Determine the [X, Y] coordinate at the center of the cell enclosing the given text.  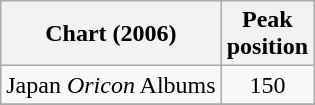
Chart (2006) [111, 34]
Peakposition [267, 34]
150 [267, 85]
Japan Oricon Albums [111, 85]
